Determine the [x, y] coordinate at the center of the cell enclosing the given text.  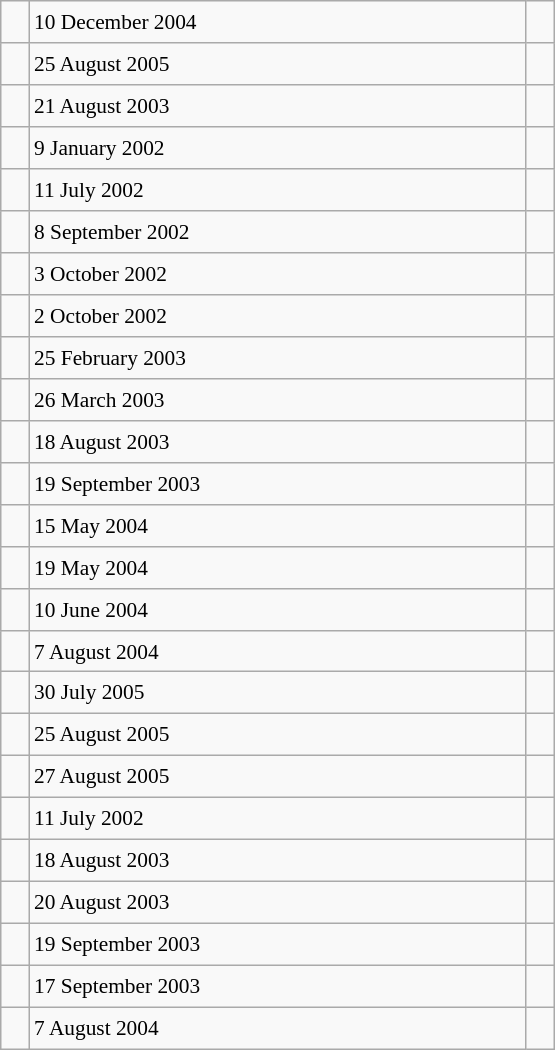
17 September 2003 [278, 986]
30 July 2005 [278, 693]
25 February 2003 [278, 358]
10 June 2004 [278, 609]
10 December 2004 [278, 22]
20 August 2003 [278, 903]
9 January 2002 [278, 148]
2 October 2002 [278, 316]
26 March 2003 [278, 399]
3 October 2002 [278, 274]
27 August 2005 [278, 777]
8 September 2002 [278, 232]
21 August 2003 [278, 106]
19 May 2004 [278, 567]
15 May 2004 [278, 525]
